Extract the (X, Y) coordinate from the center of the cell holding the provided text.  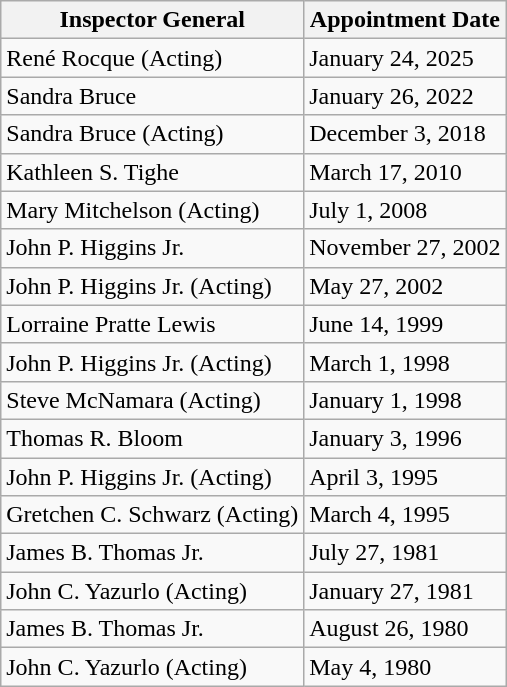
January 24, 2025 (405, 58)
January 27, 1981 (405, 591)
March 17, 2010 (405, 172)
Thomas R. Bloom (152, 438)
Sandra Bruce (152, 96)
May 27, 2002 (405, 286)
Lorraine Pratte Lewis (152, 324)
Mary Mitchelson (Acting) (152, 210)
April 3, 1995 (405, 477)
August 26, 1980 (405, 629)
January 26, 2022 (405, 96)
Inspector General (152, 20)
January 3, 1996 (405, 438)
March 4, 1995 (405, 515)
July 1, 2008 (405, 210)
January 1, 1998 (405, 400)
Steve McNamara (Acting) (152, 400)
July 27, 1981 (405, 553)
Appointment Date (405, 20)
René Rocque (Acting) (152, 58)
June 14, 1999 (405, 324)
John P. Higgins Jr. (152, 248)
November 27, 2002 (405, 248)
Kathleen S. Tighe (152, 172)
March 1, 1998 (405, 362)
Gretchen C. Schwarz (Acting) (152, 515)
Sandra Bruce (Acting) (152, 134)
May 4, 1980 (405, 667)
December 3, 2018 (405, 134)
